From the cell containing the given text, extract its center point as (x, y) coordinate. 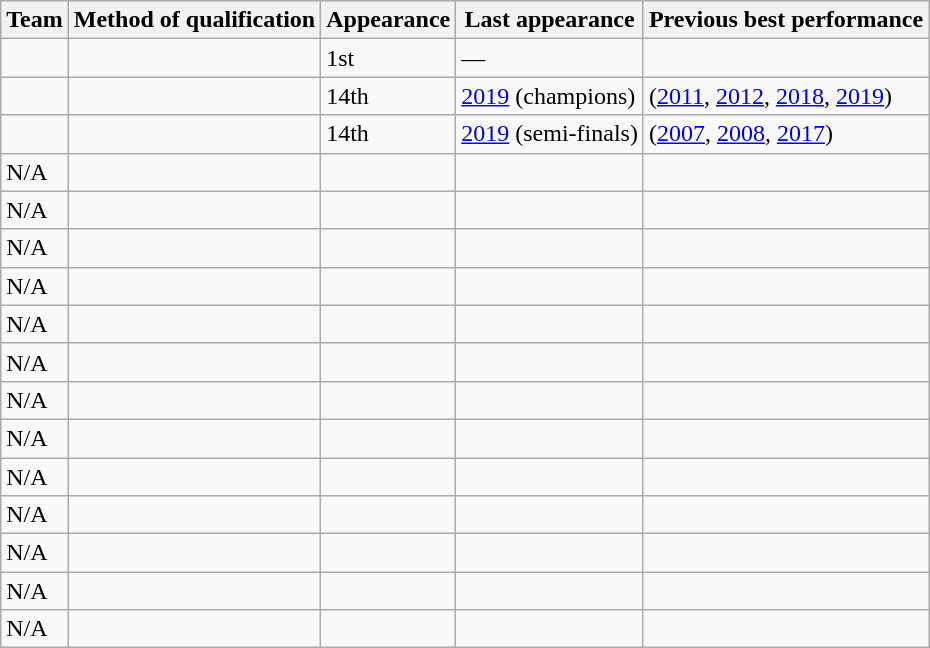
2019 (champions) (550, 96)
Last appearance (550, 20)
Appearance (388, 20)
2019 (semi-finals) (550, 134)
1st (388, 58)
— (550, 58)
(2007, 2008, 2017) (786, 134)
Previous best performance (786, 20)
Team (35, 20)
(2011, 2012, 2018, 2019) (786, 96)
Method of qualification (194, 20)
